From the cell containing the given text, extract its center point as (x, y) coordinate. 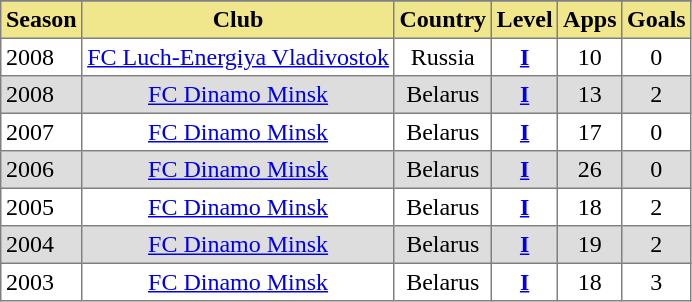
Goals (656, 20)
Club (238, 20)
Country (442, 20)
Level (524, 20)
17 (590, 132)
FC Luch-Energiya Vladivostok (238, 57)
10 (590, 57)
2005 (42, 207)
2007 (42, 132)
13 (590, 95)
Russia (442, 57)
26 (590, 170)
19 (590, 245)
Season (42, 20)
2004 (42, 245)
3 (656, 282)
Apps (590, 20)
2003 (42, 282)
2006 (42, 170)
